Scan for the cell matching the given text and deliver its [x, y] coordinate at center. 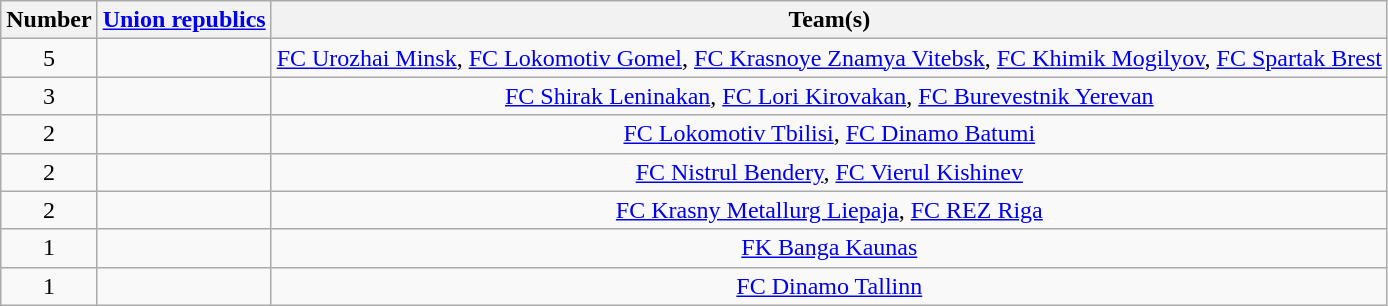
FK Banga Kaunas [829, 248]
FC Urozhai Minsk, FC Lokomotiv Gomel, FC Krasnoye Znamya Vitebsk, FC Khimik Mogilyov, FC Spartak Brest [829, 58]
5 [49, 58]
FC Lokomotiv Tbilisi, FC Dinamo Batumi [829, 134]
Union republics [184, 20]
FC Nistrul Bendery, FC Vierul Kishinev [829, 172]
Number [49, 20]
Team(s) [829, 20]
3 [49, 96]
FC Krasny Metallurg Liepaja, FC REZ Riga [829, 210]
FC Shirak Leninakan, FC Lori Kirovakan, FC Burevestnik Yerevan [829, 96]
FC Dinamo Tallinn [829, 286]
